Return the (X, Y) coordinate for the center point of the cell that contains the specified text.  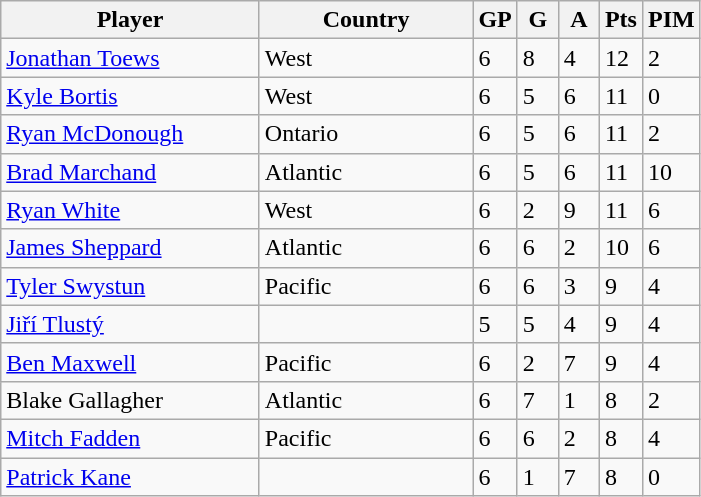
PIM (671, 20)
Patrick Kane (130, 477)
Tyler Swystun (130, 286)
Brad Marchand (130, 172)
A (578, 20)
3 (578, 286)
Ryan McDonough (130, 134)
12 (620, 58)
Blake Gallagher (130, 400)
Mitch Fadden (130, 438)
Jiří Tlustý (130, 324)
G (538, 20)
Player (130, 20)
Ben Maxwell (130, 362)
Ryan White (130, 210)
Country (366, 20)
GP (495, 20)
James Sheppard (130, 248)
Ontario (366, 134)
Jonathan Toews (130, 58)
Pts (620, 20)
Kyle Bortis (130, 96)
